Determine the [X, Y] coordinate at the center of the cell enclosing the given text.  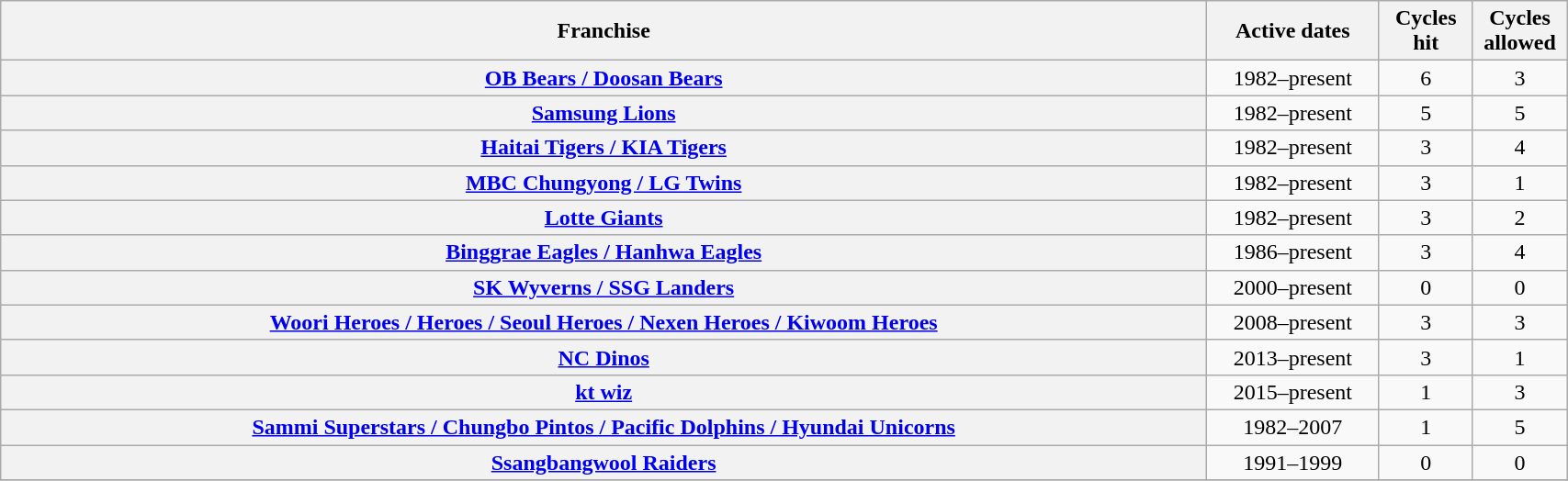
kt wiz [604, 392]
2015–present [1293, 392]
Binggrae Eagles / Hanhwa Eagles [604, 252]
OB Bears / Doosan Bears [604, 78]
NC Dinos [604, 357]
Franchise [604, 31]
Sammi Superstars / Chungbo Pintos / Pacific Dolphins / Hyundai Unicorns [604, 427]
2013–present [1293, 357]
Cycles hit [1426, 31]
Woori Heroes / Heroes / Seoul Heroes / Nexen Heroes / Kiwoom Heroes [604, 322]
Samsung Lions [604, 113]
2 [1519, 218]
2008–present [1293, 322]
SK Wyverns / SSG Landers [604, 287]
Lotte Giants [604, 218]
Active dates [1293, 31]
Haitai Tigers / KIA Tigers [604, 148]
1982–2007 [1293, 427]
MBC Chungyong / LG Twins [604, 183]
Ssangbangwool Raiders [604, 462]
6 [1426, 78]
1986–present [1293, 252]
1991–1999 [1293, 462]
Cycles allowed [1519, 31]
2000–present [1293, 287]
